Find where the given text appears and provide that cell's center as (X, Y) coordinate. 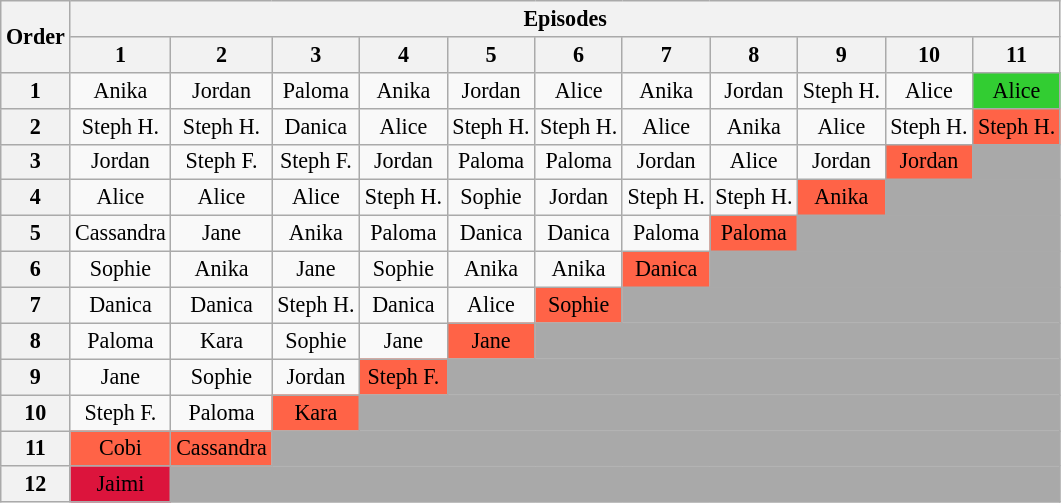
12 (36, 484)
Cobi (120, 448)
Jaimi (120, 484)
Episodes (565, 18)
Order (36, 36)
